Determine the [x, y] coordinate at the center of the cell enclosing the given text.  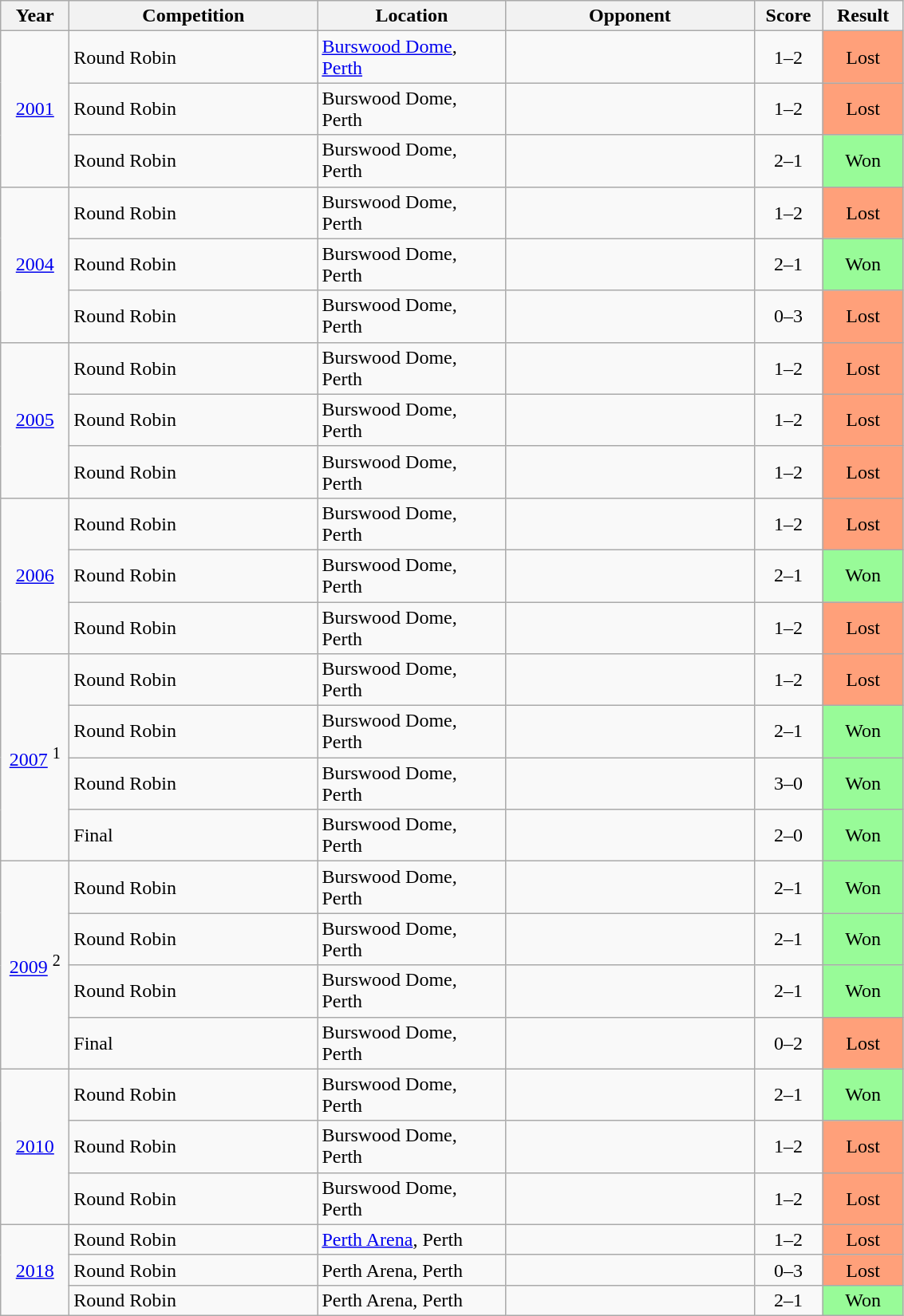
3–0 [788, 783]
2005 [35, 420]
2004 [35, 265]
0–2 [788, 1043]
Score [788, 16]
2001 [35, 108]
2007 1 [35, 758]
2006 [35, 576]
2010 [35, 1147]
Year [35, 16]
2018 [35, 1270]
Competition [193, 16]
Result [863, 16]
Opponent [630, 16]
Location [412, 16]
2009 2 [35, 965]
2–0 [788, 836]
